Provide the (X, Y) coordinate of the cell's center where the given text is located.  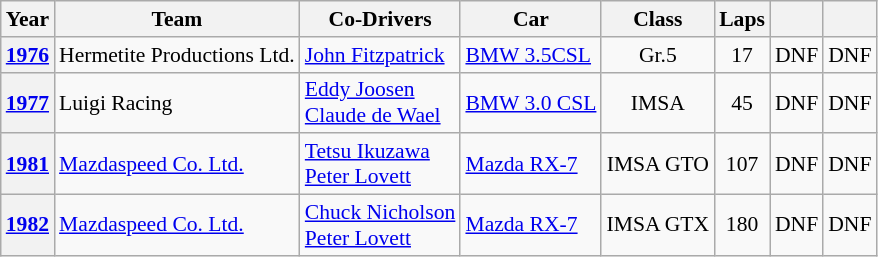
Tetsu Ikuzawa Peter Lovett (380, 164)
Year (28, 19)
1976 (28, 55)
1981 (28, 164)
Co-Drivers (380, 19)
IMSA GTX (658, 226)
45 (742, 102)
1977 (28, 102)
Chuck Nicholson Peter Lovett (380, 226)
Gr.5 (658, 55)
Eddy Joosen Claude de Wael (380, 102)
Class (658, 19)
17 (742, 55)
Laps (742, 19)
IMSA (658, 102)
BMW 3.5CSL (530, 55)
BMW 3.0 CSL (530, 102)
Luigi Racing (177, 102)
John Fitzpatrick (380, 55)
Hermetite Productions Ltd. (177, 55)
107 (742, 164)
180 (742, 226)
Car (530, 19)
IMSA GTO (658, 164)
1982 (28, 226)
Team (177, 19)
